Scan for the cell matching the given text and deliver its (X, Y) coordinate at center. 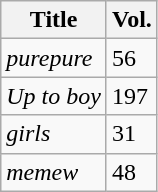
purepure (54, 58)
31 (132, 134)
Vol. (132, 20)
Title (54, 20)
48 (132, 172)
girls (54, 134)
memew (54, 172)
56 (132, 58)
Up to boy (54, 96)
197 (132, 96)
